Return [X, Y] of the center of cell containing provided text 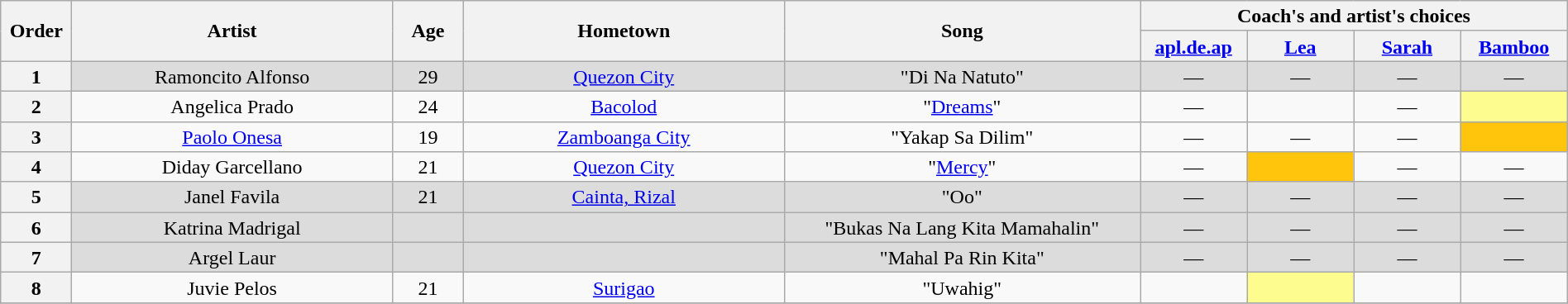
Lea [1300, 46]
"Dreams" [963, 106]
"Mercy" [963, 167]
1 [36, 76]
29 [428, 76]
5 [36, 197]
Order [36, 31]
Janel Favila [232, 197]
8 [36, 287]
Song [963, 31]
Ramoncito Alfonso [232, 76]
Cainta, Rizal [624, 197]
24 [428, 106]
"Yakap Sa Dilim" [963, 137]
Sarah [1408, 46]
4 [36, 167]
Diday Garcellano [232, 167]
Angelica Prado [232, 106]
Age [428, 31]
2 [36, 106]
"Oo" [963, 197]
6 [36, 228]
3 [36, 137]
"Bukas Na Lang Kita Mamahalin" [963, 228]
Zamboanga City [624, 137]
"Di Na Natuto" [963, 76]
Artist [232, 31]
Hometown [624, 31]
7 [36, 258]
Paolo Onesa [232, 137]
apl.de.ap [1194, 46]
Surigao [624, 287]
Juvie Pelos [232, 287]
Coach's and artist's choices [1355, 17]
Bacolod [624, 106]
Katrina Madrigal [232, 228]
Bamboo [1513, 46]
"Uwahig" [963, 287]
19 [428, 137]
Argel Laur [232, 258]
"Mahal Pa Rin Kita" [963, 258]
